Locate the cell with the specified text and output its (x, y) center coordinate. 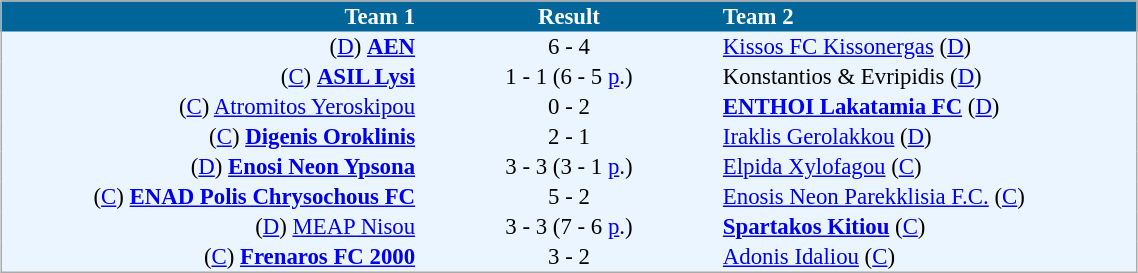
ENTHOI Lakatamia FC (D) (929, 107)
3 - 3 (7 - 6 p.) (570, 227)
Adonis Idaliou (C) (929, 257)
(C) ENAD Polis Chrysochous FC (209, 197)
Team 1 (209, 16)
(D) Enosi Neon Ypsona (209, 167)
5 - 2 (570, 197)
(D) MEAP Nisou (209, 227)
6 - 4 (570, 47)
1 - 1 (6 - 5 p.) (570, 77)
(D) AEN (209, 47)
Iraklis Gerolakkou (D) (929, 137)
Konstantios & Evripidis (D) (929, 77)
2 - 1 (570, 137)
3 - 3 (3 - 1 p.) (570, 167)
(C) Frenaros FC 2000 (209, 257)
Enosis Neon Parekklisia F.C. (C) (929, 197)
0 - 2 (570, 107)
Kissos FC Kissonergas (D) (929, 47)
(C) Digenis Oroklinis (209, 137)
Spartakos Kitiou (C) (929, 227)
Team 2 (929, 16)
Elpida Xylofagou (C) (929, 167)
(C) Atromitos Yeroskipou (209, 107)
(C) ASIL Lysi (209, 77)
3 - 2 (570, 257)
Result (570, 16)
